Locate the cell with the specified text and output its (x, y) center coordinate. 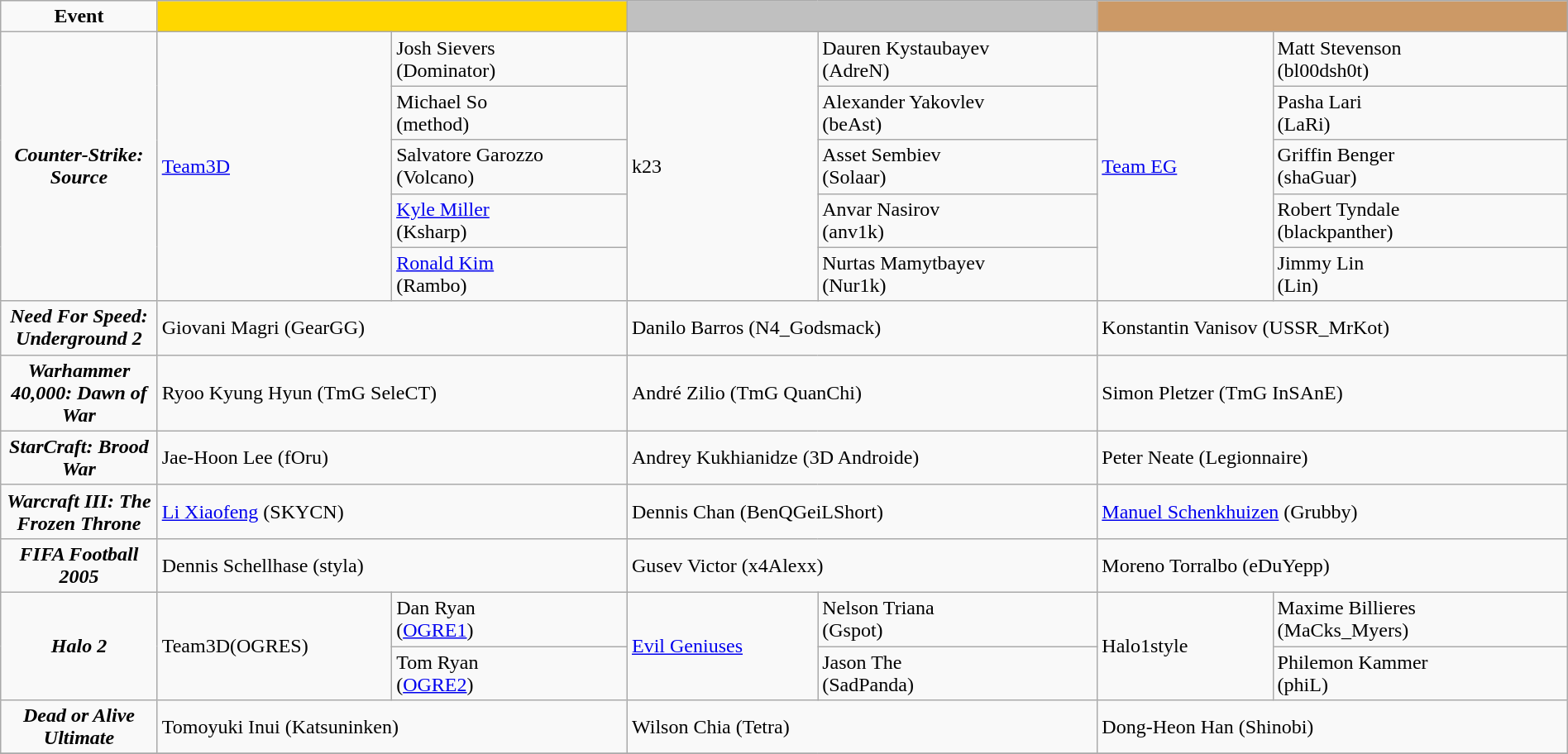
Andrey Kukhianidze (3D Androide) (863, 458)
Asset Sembiev(Solaar) (958, 167)
Philemon Kammer(phiL) (1420, 673)
Alexander Yakovlev(beAst) (958, 112)
Gusev Victor (x4Alexx) (863, 565)
Kyle Miller(Ksharp) (509, 220)
Nelson Triana(Gspot) (958, 618)
Pasha Lari(LaRi) (1420, 112)
André Zilio (TmG QuanChi) (863, 393)
Ronald Kim(Rambo) (509, 274)
Peter Neate (Legionnaire) (1332, 458)
Josh Sievers(Dominator) (509, 60)
Dauren Kystaubayev(AdreN) (958, 60)
Robert Tyndale(blackpanther) (1420, 220)
k23 (723, 167)
StarCraft: Brood War (79, 458)
Team EG (1185, 167)
Dong-Heon Han (Shinobi) (1332, 728)
Danilo Barros (N4_Godsmack) (863, 327)
Warcraft III: The Frozen Throne (79, 511)
Matt Stevenson(bl00dsh0t) (1420, 60)
Jason The(SadPanda) (958, 673)
Manuel Schenkhuizen (Grubby) (1332, 511)
Halo1style (1185, 646)
Tomoyuki Inui (Katsuninken) (392, 728)
Team3D (275, 167)
Anvar Nasirov(anv1k) (958, 220)
Jae-Hoon Lee (fOru) (392, 458)
Counter-Strike: Source (79, 167)
Moreno Torralbo (eDuYepp) (1332, 565)
Giovani Magri (GearGG) (392, 327)
Michael So(method) (509, 112)
Event (79, 17)
Team3D(OGRES) (275, 646)
Konstantin Vanisov (USSR_MrKot) (1332, 327)
FIFA Football 2005 (79, 565)
Maxime Billieres(MaCks_Myers) (1420, 618)
Warhammer 40,000: Dawn of War (79, 393)
Griffin Benger(shaGuar) (1420, 167)
Simon Pletzer (TmG InSAnE) (1332, 393)
Salvatore Garozzo(Volcano) (509, 167)
Ryoo Kyung Hyun (TmG SeleCT) (392, 393)
Li Xiaofeng (SKYCN) (392, 511)
Dennis Chan (BenQGeiLShort) (863, 511)
Jimmy Lin(Lin) (1420, 274)
Wilson Chia (Tetra) (863, 728)
Dead or Alive Ultimate (79, 728)
Tom Ryan(OGRE2) (509, 673)
Halo 2 (79, 646)
Nurtas Mamytbayev(Nur1k) (958, 274)
Need For Speed: Underground 2 (79, 327)
Dennis Schellhase (styla) (392, 565)
Evil Geniuses (723, 646)
Dan Ryan(OGRE1) (509, 618)
